For the text-containing cell, return its midpoint in (X, Y) coordinate format. 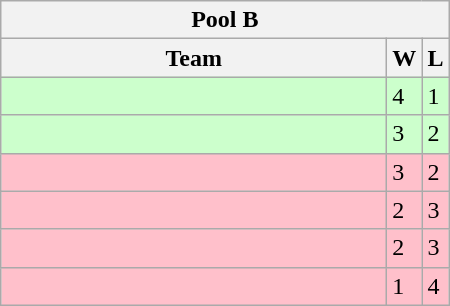
Pool B (225, 20)
W (404, 58)
Team (194, 58)
L (436, 58)
